Provide the (X, Y) coordinate of the cell's center where the given text is located.  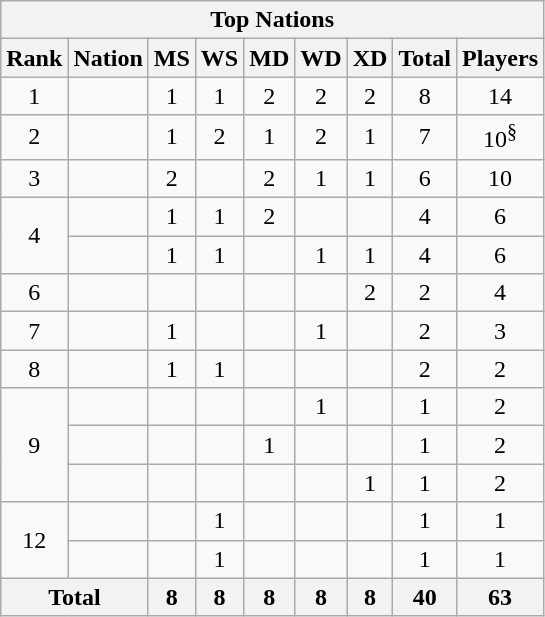
MD (270, 58)
WD (321, 58)
Rank (34, 58)
12 (34, 540)
63 (500, 597)
WS (219, 58)
Players (500, 58)
Nation (108, 58)
9 (34, 445)
XD (370, 58)
10§ (500, 138)
40 (425, 597)
Top Nations (272, 20)
10 (500, 178)
14 (500, 96)
MS (172, 58)
